Scan for the cell matching the given text and deliver its (X, Y) coordinate at center. 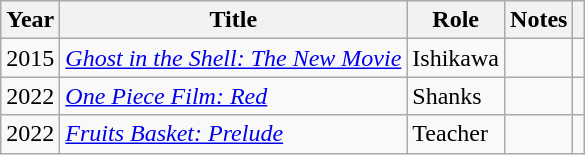
Ghost in the Shell: The New Movie (234, 58)
Shanks (456, 96)
One Piece Film: Red (234, 96)
Title (234, 20)
Teacher (456, 134)
Ishikawa (456, 58)
Fruits Basket: Prelude (234, 134)
Notes (539, 20)
Year (30, 20)
Role (456, 20)
2015 (30, 58)
